Return (X, Y) of the center of cell containing provided text 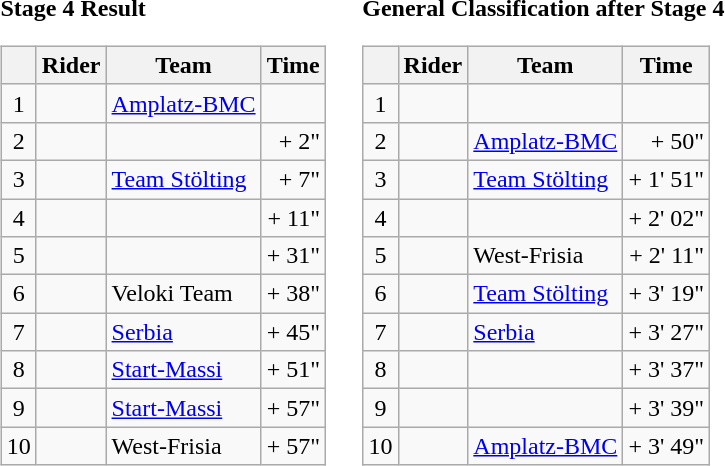
+ 7" (293, 179)
+ 3' 19" (666, 294)
+ 2" (293, 141)
+ 51" (293, 370)
+ 11" (293, 217)
+ 1' 51" (666, 179)
+ 2' 11" (666, 256)
+ 2' 02" (666, 217)
+ 50" (666, 141)
+ 38" (293, 294)
+ 3' 39" (666, 408)
+ 3' 37" (666, 370)
+ 3' 49" (666, 446)
+ 3' 27" (666, 332)
+ 45" (293, 332)
Veloki Team (184, 294)
+ 31" (293, 256)
